Find where the given text appears and provide that cell's center as (X, Y) coordinate. 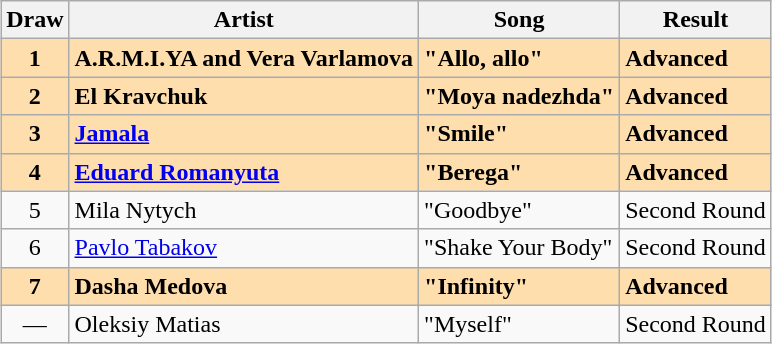
"Myself" (520, 324)
A.R.M.I.YA and Vera Varlamova (244, 58)
6 (35, 248)
Eduard Romanyuta (244, 172)
"Shake Your Body" (520, 248)
"Allo, allo" (520, 58)
4 (35, 172)
Result (696, 20)
Artist (244, 20)
"Goodbye" (520, 210)
"Moya nadezhda" (520, 96)
Mila Nytych (244, 210)
Pavlo Tabakov (244, 248)
7 (35, 286)
Jamala (244, 134)
Oleksiy Matias (244, 324)
5 (35, 210)
"Infinity" (520, 286)
El Kravchuk (244, 96)
Song (520, 20)
1 (35, 58)
Draw (35, 20)
3 (35, 134)
"Berega" (520, 172)
— (35, 324)
"Smile" (520, 134)
Dasha Medova (244, 286)
2 (35, 96)
